Return the (x, y) coordinate for the center point of the cell that contains the specified text.  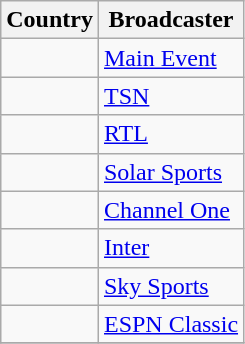
Broadcaster (170, 20)
RTL (170, 134)
Main Event (170, 58)
Country (50, 20)
Channel One (170, 210)
Inter (170, 248)
Sky Sports (170, 286)
TSN (170, 96)
ESPN Classic (170, 324)
Solar Sports (170, 172)
